For the text-containing cell, return its midpoint in (X, Y) coordinate format. 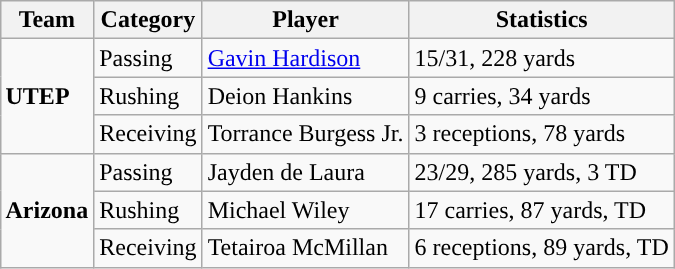
23/29, 285 yards, 3 TD (542, 172)
Tetairoa McMillan (306, 248)
Arizona (47, 210)
Michael Wiley (306, 210)
Player (306, 20)
3 receptions, 78 yards (542, 134)
Gavin Hardison (306, 58)
6 receptions, 89 yards, TD (542, 248)
Category (148, 20)
9 carries, 34 yards (542, 96)
Deion Hankins (306, 96)
Jayden de Laura (306, 172)
Team (47, 20)
15/31, 228 yards (542, 58)
Statistics (542, 20)
UTEP (47, 96)
17 carries, 87 yards, TD (542, 210)
Torrance Burgess Jr. (306, 134)
